Output the [X, Y] coordinate of the center of the cell containing the given text.  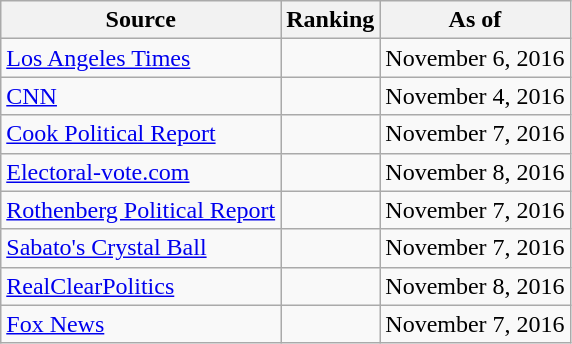
Fox News [141, 324]
RealClearPolitics [141, 286]
November 6, 2016 [475, 58]
Ranking [330, 20]
Cook Political Report [141, 134]
Rothenberg Political Report [141, 210]
Los Angeles Times [141, 58]
CNN [141, 96]
As of [475, 20]
Source [141, 20]
Electoral-vote.com [141, 172]
Sabato's Crystal Ball [141, 248]
November 4, 2016 [475, 96]
